Locate the cell with the specified text and output its (X, Y) center coordinate. 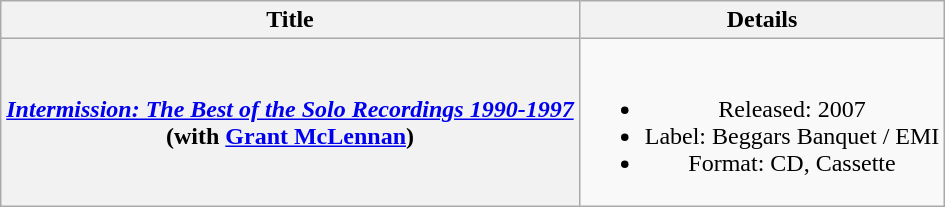
Intermission: The Best of the Solo Recordings 1990-1997 (with Grant McLennan) (290, 122)
Released: 2007Label: Beggars Banquet / EMIFormat: CD, Cassette (762, 122)
Details (762, 20)
Title (290, 20)
